Pinpoint the cell where the given text exists, returning its (X, Y) midpoint coordinate. 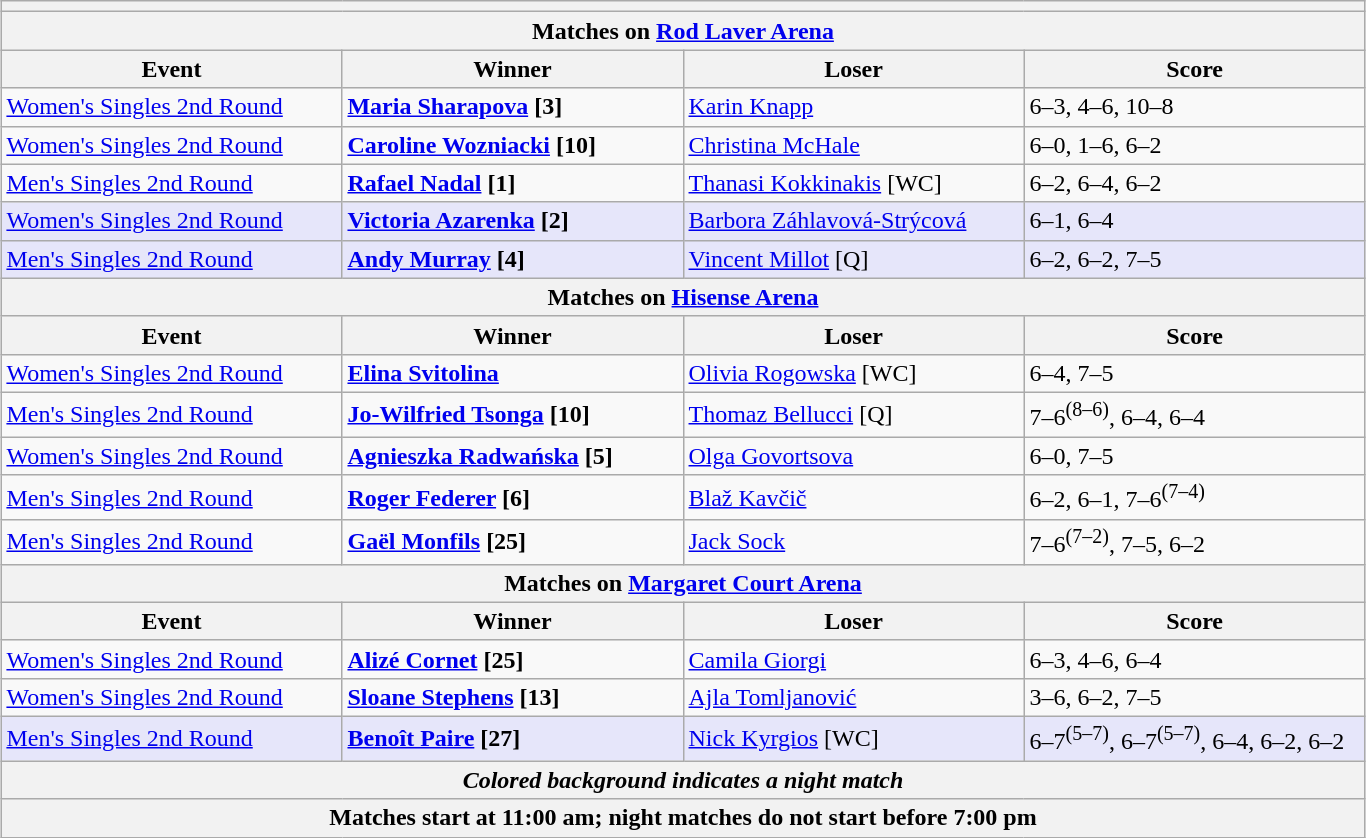
Olivia Rogowska [WC] (854, 373)
7–6(7–2), 7–5, 6–2 (1194, 542)
Jo-Wilfried Tsonga [10] (512, 414)
6–2, 6–1, 7–6(7–4) (1194, 498)
Camila Giorgi (854, 659)
Matches on Hisense Arena (683, 297)
Agnieszka Radwańska [5] (512, 456)
Andy Murray [4] (512, 259)
Jack Sock (854, 542)
Thomaz Bellucci [Q] (854, 414)
6–2, 6–2, 7–5 (1194, 259)
6–2, 6–4, 6–2 (1194, 183)
Matches on Rod Laver Arena (683, 31)
Maria Sharapova [3] (512, 107)
Matches start at 11:00 am; night matches do not start before 7:00 pm (683, 818)
Colored background indicates a night match (683, 780)
Alizé Cornet [25] (512, 659)
7–6(8–6), 6–4, 6–4 (1194, 414)
6–1, 6–4 (1194, 221)
Olga Govortsova (854, 456)
Nick Kyrgios [WC] (854, 738)
Benoît Paire [27] (512, 738)
6–3, 4–6, 6–4 (1194, 659)
Victoria Azarenka [2] (512, 221)
Christina McHale (854, 145)
6–7(5–7), 6–7(5–7), 6–4, 6–2, 6–2 (1194, 738)
Barbora Záhlavová-Strýcová (854, 221)
Rafael Nadal [1] (512, 183)
Gaël Monfils [25] (512, 542)
Ajla Tomljanović (854, 697)
6–3, 4–6, 10–8 (1194, 107)
6–4, 7–5 (1194, 373)
Thanasi Kokkinakis [WC] (854, 183)
Vincent Millot [Q] (854, 259)
Blaž Kavčič (854, 498)
Karin Knapp (854, 107)
6–0, 7–5 (1194, 456)
Elina Svitolina (512, 373)
Caroline Wozniacki [10] (512, 145)
Sloane Stephens [13] (512, 697)
Matches on Margaret Court Arena (683, 583)
3–6, 6–2, 7–5 (1194, 697)
Roger Federer [6] (512, 498)
6–0, 1–6, 6–2 (1194, 145)
